Extract the (X, Y) coordinate from the center of the cell holding the provided text.  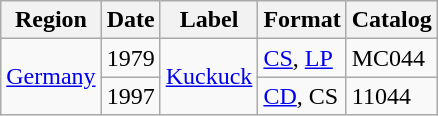
Label (209, 20)
Kuckuck (209, 77)
1979 (130, 58)
11044 (392, 96)
Format (302, 20)
MC044 (392, 58)
Region (51, 20)
Germany (51, 77)
1997 (130, 96)
CS, LP (302, 58)
Date (130, 20)
CD, CS (302, 96)
Catalog (392, 20)
